Search for the cell housing the specified text and yield its [X, Y] center coordinate. 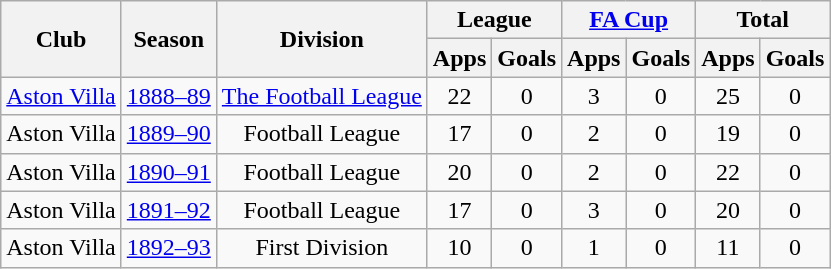
1890–91 [168, 172]
25 [728, 96]
Division [322, 39]
Season [168, 39]
FA Cup [629, 20]
The Football League [322, 96]
First Division [322, 248]
1888–89 [168, 96]
11 [728, 248]
1892–93 [168, 248]
League [494, 20]
1 [594, 248]
Total [763, 20]
1891–92 [168, 210]
10 [459, 248]
19 [728, 134]
Club [62, 39]
1889–90 [168, 134]
